Extract the [X, Y] coordinate from the center of the cell holding the provided text.  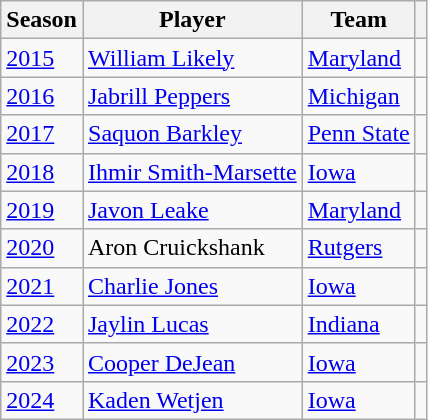
Javon Leake [192, 210]
2024 [42, 400]
Penn State [358, 134]
William Likely [192, 58]
Ihmir Smith-Marsette [192, 172]
2020 [42, 248]
Season [42, 20]
Jabrill Peppers [192, 96]
2019 [42, 210]
Cooper DeJean [192, 362]
Saquon Barkley [192, 134]
Jaylin Lucas [192, 324]
Aron Cruickshank [192, 248]
Rutgers [358, 248]
2022 [42, 324]
2018 [42, 172]
2015 [42, 58]
Indiana [358, 324]
Michigan [358, 96]
Charlie Jones [192, 286]
2023 [42, 362]
Team [358, 20]
Kaden Wetjen [192, 400]
2017 [42, 134]
2016 [42, 96]
2021 [42, 286]
Player [192, 20]
